Locate the cell with the specified text and output its (X, Y) center coordinate. 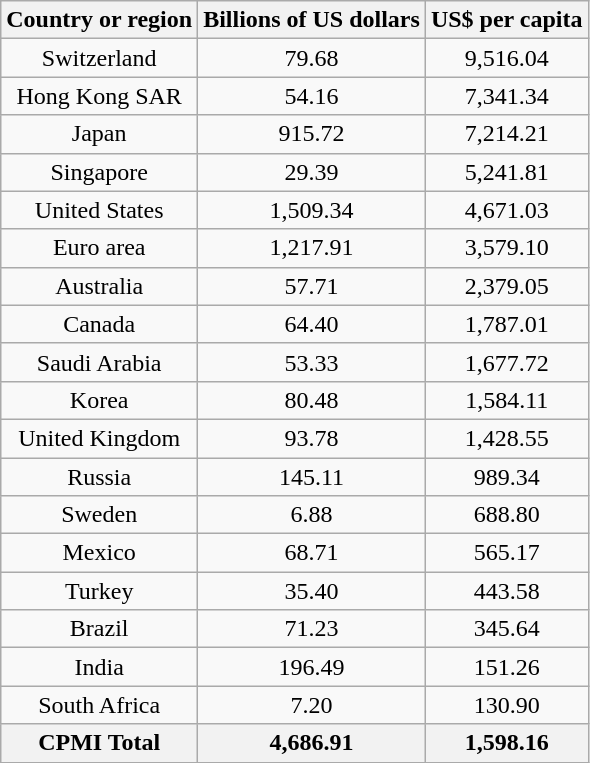
64.40 (312, 324)
6.88 (312, 515)
Turkey (100, 591)
54.16 (312, 96)
1,428.55 (506, 438)
Brazil (100, 629)
South Africa (100, 705)
9,516.04 (506, 58)
Hong Kong SAR (100, 96)
United Kingdom (100, 438)
Billions of US dollars (312, 20)
United States (100, 210)
989.34 (506, 477)
443.58 (506, 591)
35.40 (312, 591)
345.64 (506, 629)
Australia (100, 286)
7.20 (312, 705)
3,579.10 (506, 248)
53.33 (312, 362)
4,671.03 (506, 210)
1,217.91 (312, 248)
1,584.11 (506, 400)
CPMI Total (100, 743)
Korea (100, 400)
80.48 (312, 400)
US$ per capita (506, 20)
196.49 (312, 667)
India (100, 667)
Singapore (100, 172)
Canada (100, 324)
7,341.34 (506, 96)
565.17 (506, 553)
145.11 (312, 477)
1,509.34 (312, 210)
Mexico (100, 553)
Switzerland (100, 58)
1,677.72 (506, 362)
2,379.05 (506, 286)
Country or region (100, 20)
7,214.21 (506, 134)
915.72 (312, 134)
1,598.16 (506, 743)
151.26 (506, 667)
Euro area (100, 248)
93.78 (312, 438)
130.90 (506, 705)
5,241.81 (506, 172)
1,787.01 (506, 324)
Sweden (100, 515)
4,686.91 (312, 743)
57.71 (312, 286)
Saudi Arabia (100, 362)
79.68 (312, 58)
688.80 (506, 515)
71.23 (312, 629)
Russia (100, 477)
29.39 (312, 172)
68.71 (312, 553)
Japan (100, 134)
